Provide the [X, Y] coordinate of the cell's center where the given text is located.  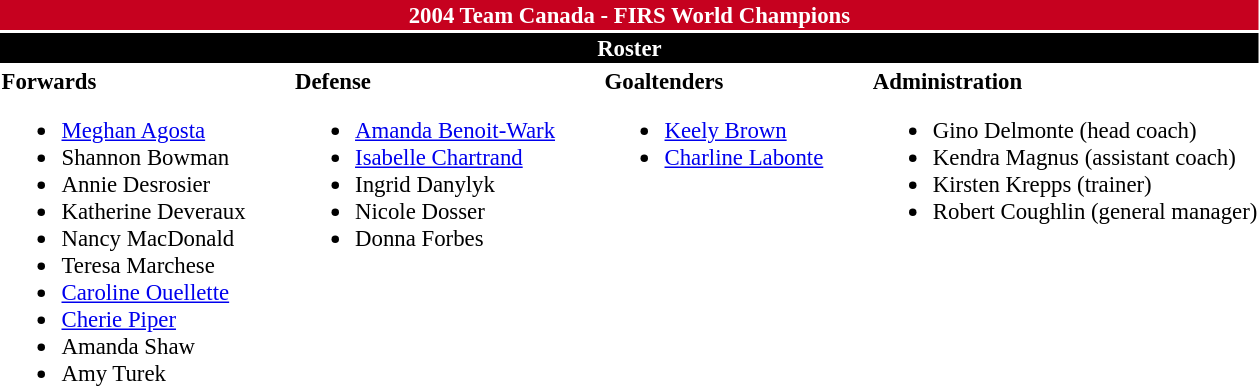
2004 Team Canada - FIRS World Champions [630, 15]
Roster [630, 48]
